For the text-containing cell, return its midpoint in (X, Y) coordinate format. 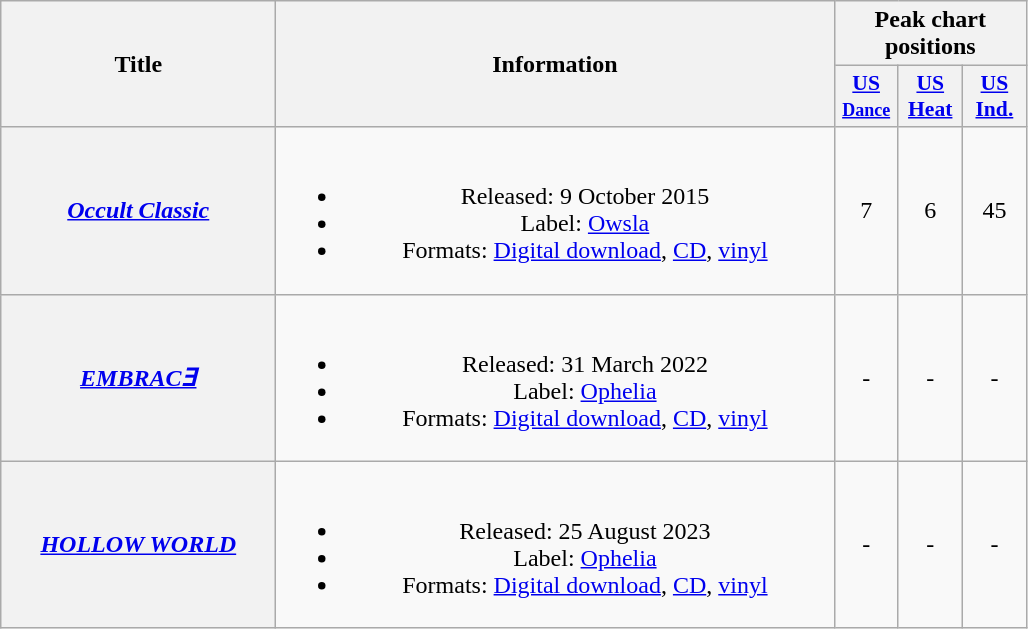
USDance (866, 96)
Occult Classic (138, 210)
6 (930, 210)
USInd. (994, 96)
Released: 9 October 2015Label: OwslaFormats: Digital download, CD, vinyl (555, 210)
EMBRACƎ (138, 378)
Released: 31 March 2022Label: OpheliaFormats: Digital download, CD, vinyl (555, 378)
USHeat (930, 96)
Peak chart positions (930, 34)
Title (138, 64)
7 (866, 210)
HOLLOW WORLD (138, 544)
45 (994, 210)
Released: 25 August 2023Label: OpheliaFormats: Digital download, CD, vinyl (555, 544)
Information (555, 64)
